For the text-containing cell, return its midpoint in [X, Y] coordinate format. 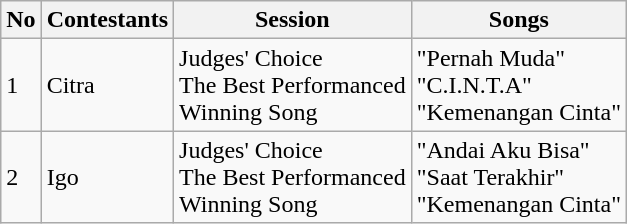
Igo [107, 177]
No [21, 20]
2 [21, 177]
Contestants [107, 20]
"Andai Aku Bisa" "Saat Terakhir" "Kemenangan Cinta" [518, 177]
Songs [518, 20]
"Pernah Muda" "C.I.N.T.A" "Kemenangan Cinta" [518, 85]
Citra [107, 85]
1 [21, 85]
Session [293, 20]
